Search for the cell housing the specified text and yield its [x, y] center coordinate. 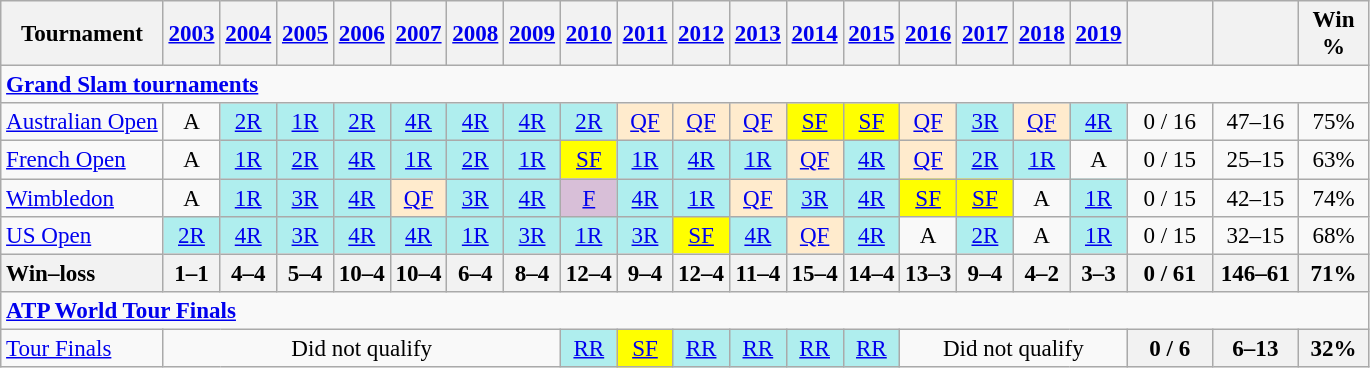
Wimbledon [82, 198]
2008 [476, 34]
2013 [758, 34]
2014 [814, 34]
75% [1334, 122]
0 / 61 [1170, 273]
32–15 [1256, 236]
3–3 [1098, 273]
2012 [702, 34]
Win–loss [82, 273]
15–4 [814, 273]
2006 [362, 34]
8–4 [532, 273]
32% [1334, 349]
Tournament [82, 34]
2009 [532, 34]
French Open [82, 160]
2017 [986, 34]
Grand Slam tournaments [685, 85]
Australian Open [82, 122]
42–15 [1256, 198]
0 / 16 [1170, 122]
68% [1334, 236]
11–4 [758, 273]
2005 [306, 34]
74% [1334, 198]
0 / 6 [1170, 349]
47–16 [1256, 122]
2011 [645, 34]
2016 [928, 34]
71% [1334, 273]
2004 [248, 34]
2019 [1098, 34]
2010 [588, 34]
63% [1334, 160]
Win % [1334, 34]
4–4 [248, 273]
146–61 [1256, 273]
6–13 [1256, 349]
2003 [192, 34]
13–3 [928, 273]
2015 [872, 34]
2007 [418, 34]
Tour Finals [82, 349]
25–15 [1256, 160]
1–1 [192, 273]
4–2 [1042, 273]
14–4 [872, 273]
6–4 [476, 273]
2018 [1042, 34]
5–4 [306, 273]
F [588, 198]
US Open [82, 236]
ATP World Tour Finals [685, 311]
